From the cell containing the given text, extract its center point as (X, Y) coordinate. 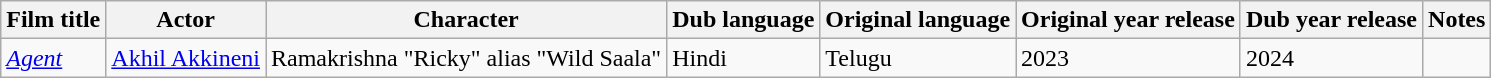
Notes (1457, 20)
Dub language (744, 20)
Film title (54, 20)
Ramakrishna "Ricky" alias "Wild Saala" (466, 58)
2023 (1128, 58)
2024 (1331, 58)
Agent (54, 58)
Original year release (1128, 20)
Telugu (918, 58)
Dub year release (1331, 20)
Character (466, 20)
Actor (186, 20)
Akhil Akkineni (186, 58)
Hindi (744, 58)
Original language (918, 20)
